Identify which cell holds the provided text, then report its [X, Y] central coordinate. 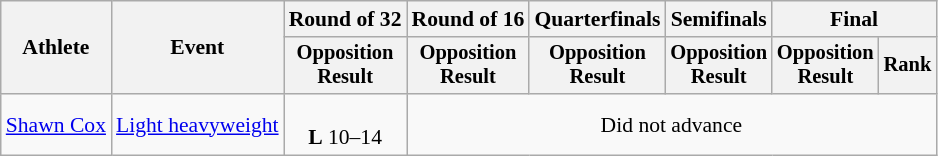
Quarterfinals [597, 19]
L 10–14 [346, 124]
Athlete [56, 48]
Semifinals [718, 19]
Shawn Cox [56, 124]
Light heavyweight [198, 124]
Final [854, 19]
Round of 32 [346, 19]
Round of 16 [468, 19]
Did not advance [671, 124]
Event [198, 48]
Rank [908, 66]
